Detect which cell encompasses the target text, then output its (X, Y) center coordinate. 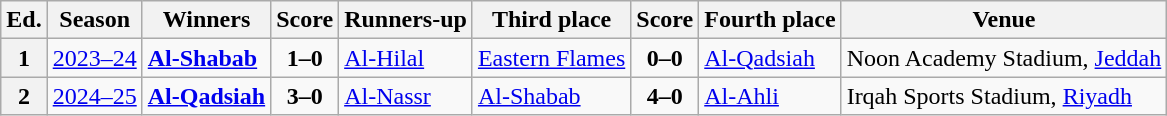
0–0 (665, 58)
3–0 (305, 96)
Venue (1004, 20)
4–0 (665, 96)
2023–24 (94, 58)
Al-Nassr (406, 96)
Eastern Flames (551, 58)
Runners-up (406, 20)
Noon Academy Stadium, Jeddah (1004, 58)
1–0 (305, 58)
Al-Ahli (770, 96)
Winners (206, 20)
Fourth place (770, 20)
Al-Hilal (406, 58)
2024–25 (94, 96)
2 (24, 96)
Irqah Sports Stadium, Riyadh (1004, 96)
1 (24, 58)
Ed. (24, 20)
Season (94, 20)
Third place (551, 20)
